Search for the cell housing the specified text and yield its [x, y] center coordinate. 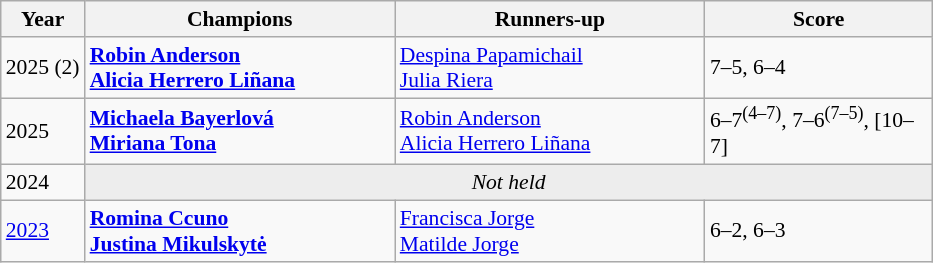
2023 [43, 230]
2024 [43, 183]
Not held [509, 183]
2025 [43, 132]
Michaela Bayerlová Miriana Tona [240, 132]
Runners-up [550, 19]
Year [43, 19]
Champions [240, 19]
Score [819, 19]
Francisca Jorge Matilde Jorge [550, 230]
Romina Ccuno Justina Mikulskytė [240, 230]
6–2, 6–3 [819, 230]
Despina Papamichail Julia Riera [550, 68]
7–5, 6–4 [819, 68]
6–7(4–7), 7–6(7–5), [10–7] [819, 132]
2025 (2) [43, 68]
